Identify which cell holds the provided text, then report its [x, y] central coordinate. 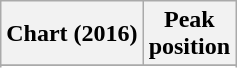
Peak position [189, 34]
Chart (2016) [72, 34]
